Locate the cell with the specified text and output its (x, y) center coordinate. 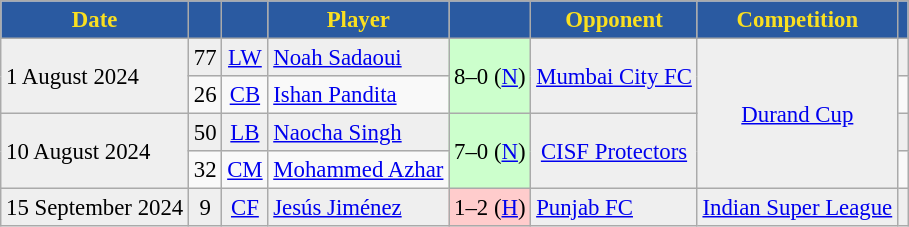
10 August 2024 (95, 152)
Punjab FC (614, 208)
7–0 (N) (490, 152)
1–2 (H) (490, 208)
Player (358, 20)
Competition (797, 20)
CM (245, 170)
15 September 2024 (95, 208)
CF (245, 208)
LW (245, 58)
Mumbai City FC (614, 76)
Noah Sadaoui (358, 58)
Ishan Pandita (358, 95)
26 (206, 95)
1 August 2024 (95, 76)
CISF Protectors (614, 152)
50 (206, 133)
Opponent (614, 20)
Date (95, 20)
Naocha Singh (358, 133)
8–0 (N) (490, 76)
9 (206, 208)
LB (245, 133)
Mohammed Azhar (358, 170)
77 (206, 58)
Durand Cup (797, 114)
Jesús Jiménez (358, 208)
CB (245, 95)
Indian Super League (797, 208)
32 (206, 170)
